Determine the (x, y) coordinate at the center of the cell enclosing the given text.  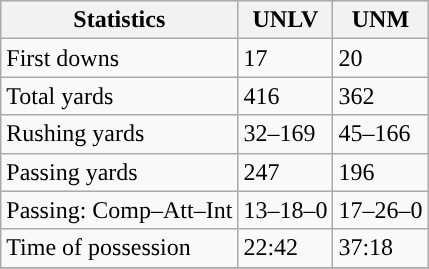
17–26–0 (380, 210)
Passing: Comp–Att–Int (120, 210)
32–169 (286, 134)
45–166 (380, 134)
37:18 (380, 248)
13–18–0 (286, 210)
Total yards (120, 96)
First downs (120, 58)
UNM (380, 20)
Rushing yards (120, 134)
362 (380, 96)
Time of possession (120, 248)
17 (286, 58)
416 (286, 96)
196 (380, 172)
UNLV (286, 20)
Passing yards (120, 172)
22:42 (286, 248)
Statistics (120, 20)
247 (286, 172)
20 (380, 58)
